Provide the [x, y] coordinate of the cell's center where the given text is located.  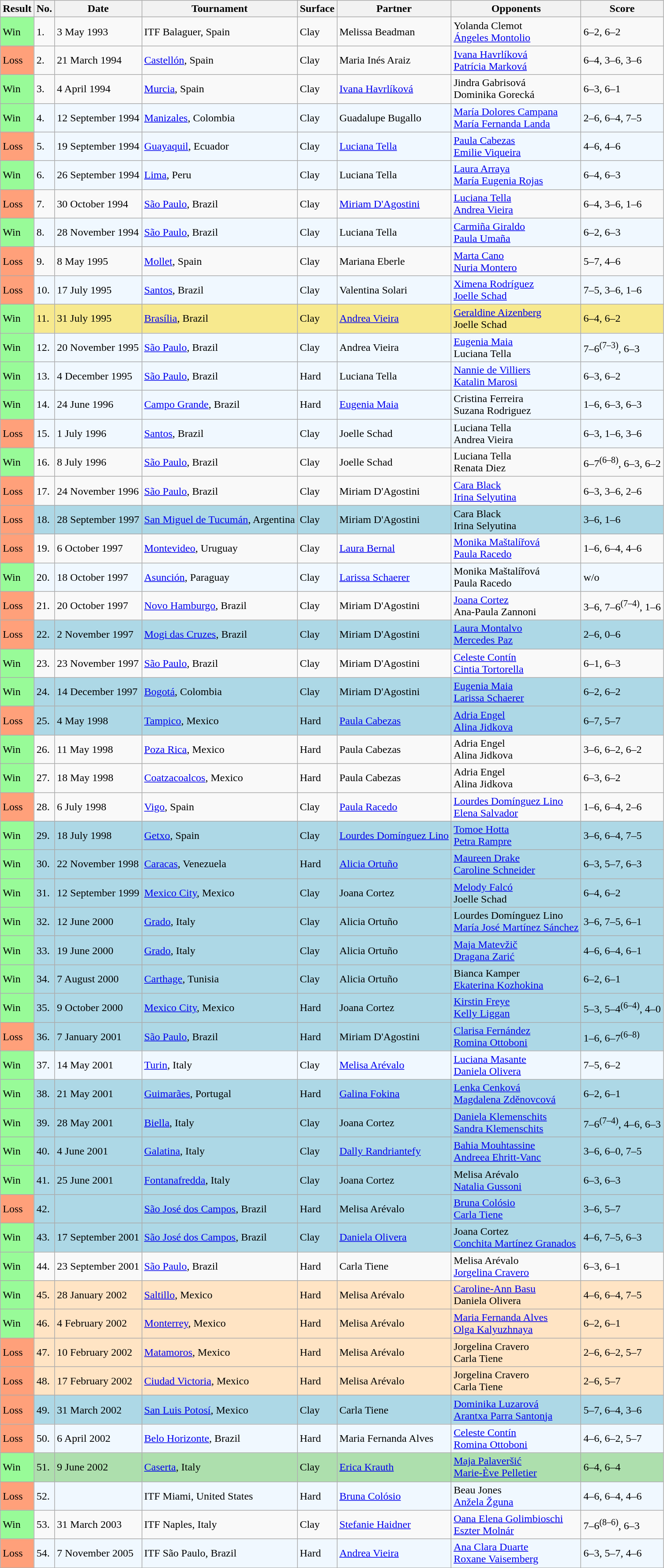
30. [44, 864]
6–3, 5–7, 4–6 [622, 1553]
Guayaquil, Ecuador [220, 147]
Maureen Drake Caroline Schneider [516, 864]
12 June 2000 [98, 921]
Larissa Schaerer [394, 577]
39. [44, 1123]
28 January 2002 [98, 1295]
1. [44, 32]
Guadalupe Bugallo [394, 117]
8 May 1995 [98, 261]
33. [44, 951]
6 October 1997 [98, 548]
19 September 1994 [98, 147]
Opponents [516, 9]
7–5, 6–2 [622, 1065]
Caserta, Italy [220, 1467]
22 November 1998 [98, 864]
44. [44, 1266]
54. [44, 1553]
37. [44, 1065]
3–6, 7–5, 6–1 [622, 921]
8. [44, 232]
Joana Cortez Ana-Paula Zannoni [516, 605]
6–7(6–8), 6–3, 6–2 [622, 463]
25 June 2001 [98, 1180]
Novo Hamburgo, Brazil [220, 605]
38. [44, 1094]
13. [44, 376]
4–6, 4–6 [622, 147]
Biella, Italy [220, 1123]
6–3, 5–7, 6–3 [622, 864]
Oana Elena Golimbioschi Eszter Molnár [516, 1524]
San Miguel de Tucumán, Argentina [220, 520]
Maria Inés Araiz [394, 60]
46. [44, 1324]
6–4, 6–3 [622, 175]
Eugenia Maia Luciana Tella [516, 347]
3–6, 6–0, 7–5 [622, 1151]
Maria Fernanda Alves Olga Kalyuzhnaya [516, 1324]
8 July 1996 [98, 463]
Lourdes Domínguez Lino Elena Salvador [516, 807]
7 August 2000 [98, 979]
2–6, 5–7 [622, 1381]
Poza Rica, Mexico [220, 749]
Bogotá, Colombia [220, 692]
7 January 2001 [98, 1036]
Tournament [220, 9]
Bahia Mouhtassine Andreea Ehritt-Vanc [516, 1151]
Tomoe Hotta Petra Rampre [516, 836]
Murcia, Spain [220, 89]
24 November 1996 [98, 491]
Galina Fokina [394, 1094]
29. [44, 836]
Asunción, Paraguay [220, 577]
4–6, 6–2, 5–7 [622, 1439]
6–2, 6–3 [622, 232]
Mogi das Cruzes, Brazil [220, 635]
Eugenia Maia Larissa Schaerer [516, 692]
2. [44, 60]
Mollet, Spain [220, 261]
Result [17, 9]
48. [44, 1381]
17 September 2001 [98, 1237]
Tampico, Mexico [220, 720]
Ximena Rodríguez Joelle Schad [516, 290]
Lenka Cenková Magdalena Zděnovcová [516, 1094]
San Luis Potosí, Mexico [220, 1410]
4 May 1998 [98, 720]
47. [44, 1352]
31 July 1995 [98, 319]
Nannie de Villiers Katalin Marosi [516, 376]
6. [44, 175]
32. [44, 921]
21. [44, 605]
6–7, 5–7 [622, 720]
3–6, 1–6 [622, 520]
14. [44, 405]
Monterrey, Mexico [220, 1324]
Turin, Italy [220, 1065]
2–6, 6–4, 7–5 [622, 117]
9 June 2002 [98, 1467]
Brasília, Brazil [220, 319]
Guimarães, Portugal [220, 1094]
Dominika Luzarová Arantxa Parra Santonja [516, 1410]
Luciana Masante Daniela Olivera [516, 1065]
Ana Clara Duarte Roxane Vaisemberg [516, 1553]
9. [44, 261]
4–6, 6–4, 7–5 [622, 1295]
Montevideo, Uruguay [220, 548]
Lourdes Domínguez Lino [394, 836]
3. [44, 89]
28 May 2001 [98, 1123]
16. [44, 463]
41. [44, 1180]
4–6, 7–5, 6–3 [622, 1237]
Paula Racedo [394, 807]
Jindra Gabrisová Dominika Gorecká [516, 89]
11 May 1998 [98, 749]
2–6, 0–6 [622, 635]
22. [44, 635]
Maria Fernanda Alves [394, 1439]
1–6, 6–3, 6–3 [622, 405]
4–6, 6–4, 4–6 [622, 1496]
6–1, 6–3 [622, 663]
6–4, 3–6, 3–6 [622, 60]
52. [44, 1496]
40. [44, 1151]
15. [44, 433]
Cristina Ferreira Suzana Rodriguez [516, 405]
Celeste Contín Romina Ottoboni [516, 1439]
12 September 1999 [98, 893]
28. [44, 807]
18. [44, 520]
Saltillo, Mexico [220, 1295]
Fontanafredda, Italy [220, 1180]
Bruna Colósio Carla Tiene [516, 1208]
11. [44, 319]
Castellón, Spain [220, 60]
Melisa Arévalo Jorgelina Cravero [516, 1266]
Coatzacoalcos, Mexico [220, 778]
12. [44, 347]
1–6, 6–4, 2–6 [622, 807]
27. [44, 778]
Clarisa Fernández Romina Ottoboni [516, 1036]
6 April 2002 [98, 1439]
Valentina Solari [394, 290]
Getxo, Spain [220, 836]
21 May 2001 [98, 1094]
10 February 2002 [98, 1352]
23. [44, 663]
26 September 1994 [98, 175]
23 November 1997 [98, 663]
3–6, 5–7 [622, 1208]
14 May 2001 [98, 1065]
24. [44, 692]
19. [44, 548]
23 September 2001 [98, 1266]
7–6(7–4), 4–6, 6–3 [622, 1123]
Beau Jones Anžela Žguna [516, 1496]
24 June 1996 [98, 405]
42. [44, 1208]
Caroline-Ann Basu Daniela Olivera [516, 1295]
2–6, 6–2, 5–7 [622, 1352]
Stefanie Haidner [394, 1524]
Lima, Peru [220, 175]
Kirstin Freye Kelly Liggan [516, 1008]
Belo Horizonte, Brazil [220, 1439]
17. [44, 491]
Vigo, Spain [220, 807]
5. [44, 147]
Ivana Havrlíková Patrícia Marková [516, 60]
6–4, 6–4 [622, 1467]
43. [44, 1237]
7 November 2005 [98, 1553]
Joana Cortez Conchita Martínez Granados [516, 1237]
Lourdes Domínguez Lino María José Martínez Sánchez [516, 921]
Date [98, 9]
19 June 2000 [98, 951]
Campo Grande, Brazil [220, 405]
Carmiña Giraldo Paula Umaña [516, 232]
Bruna Colósio [394, 1496]
36. [44, 1036]
ITF São Paulo, Brazil [220, 1553]
31 March 2002 [98, 1410]
51. [44, 1467]
7–5, 3–6, 1–6 [622, 290]
49. [44, 1410]
25. [44, 720]
Matamoros, Mexico [220, 1352]
ITF Miami, United States [220, 1496]
Daniela Klemenschits Sandra Klemenschits [516, 1123]
30 October 1994 [98, 204]
Yolanda Clemot Ángeles Montolio [516, 32]
ITF Balaguer, Spain [220, 32]
12 September 1994 [98, 117]
Melisa Arévalo Natalia Gussoni [516, 1180]
Luciana Tella Renata Diez [516, 463]
Ivana Havrlíková [394, 89]
18 May 1998 [98, 778]
6–3, 3–6, 2–6 [622, 491]
26. [44, 749]
Carthage, Tunisia [220, 979]
Celeste Contín Cintia Tortorella [516, 663]
28 November 1994 [98, 232]
Geraldine Aizenberg Joelle Schad [516, 319]
2 November 1997 [98, 635]
5–7, 4–6 [622, 261]
6–3, 1–6, 3–6 [622, 433]
Caracas, Venezuela [220, 864]
45. [44, 1295]
Ciudad Victoria, Mexico [220, 1381]
Galatina, Italy [220, 1151]
35. [44, 1008]
53. [44, 1524]
María Dolores Campana María Fernanda Landa [516, 117]
Melissa Beadman [394, 32]
Score [622, 9]
14 December 1997 [98, 692]
5–7, 6–4, 3–6 [622, 1410]
w/o [622, 577]
5–3, 5–4(6–4), 4–0 [622, 1008]
18 July 1998 [98, 836]
3–6, 6–2, 6–2 [622, 749]
34. [44, 979]
7–6(7–3), 6–3 [622, 347]
Laura Arraya María Eugenia Rojas [516, 175]
Erica Krauth [394, 1467]
31. [44, 893]
3–6, 6–4, 7–5 [622, 836]
17 July 1995 [98, 290]
ITF Naples, Italy [220, 1524]
21 March 1994 [98, 60]
31 March 2003 [98, 1524]
3 May 1993 [98, 32]
Maja Matevžič Dragana Zarić [516, 951]
Dally Randriantefy [394, 1151]
Melody Falcó Joelle Schad [516, 893]
Partner [394, 9]
28 September 1997 [98, 520]
7. [44, 204]
4 April 1994 [98, 89]
Paula Cabezas Emilie Viqueira [516, 147]
7–6(8–6), 6–3 [622, 1524]
Manizales, Colombia [220, 117]
6–3, 6–3 [622, 1180]
10. [44, 290]
6 July 1998 [98, 807]
20. [44, 577]
1–6, 6–4, 4–6 [622, 548]
Daniela Olivera [394, 1237]
1 July 1996 [98, 433]
17 February 2002 [98, 1381]
Mariana Eberle [394, 261]
4 February 2002 [98, 1324]
50. [44, 1439]
4 December 1995 [98, 376]
4–6, 6–4, 6–1 [622, 951]
No. [44, 9]
Surface [317, 9]
1–6, 6–7(6–8) [622, 1036]
9 October 2000 [98, 1008]
6–4, 3–6, 1–6 [622, 204]
Maja Palaveršić Marie-Ève Pelletier [516, 1467]
18 October 1997 [98, 577]
20 October 1997 [98, 605]
3–6, 7–6(7–4), 1–6 [622, 605]
Bianca Kamper Ekaterina Kozhokina [516, 979]
Laura Bernal [394, 548]
4. [44, 117]
Laura Montalvo Mercedes Paz [516, 635]
20 November 1995 [98, 347]
Marta Cano Nuria Montero [516, 261]
Eugenia Maia [394, 405]
4 June 2001 [98, 1151]
